Scan for the cell matching the given text and deliver its (X, Y) coordinate at center. 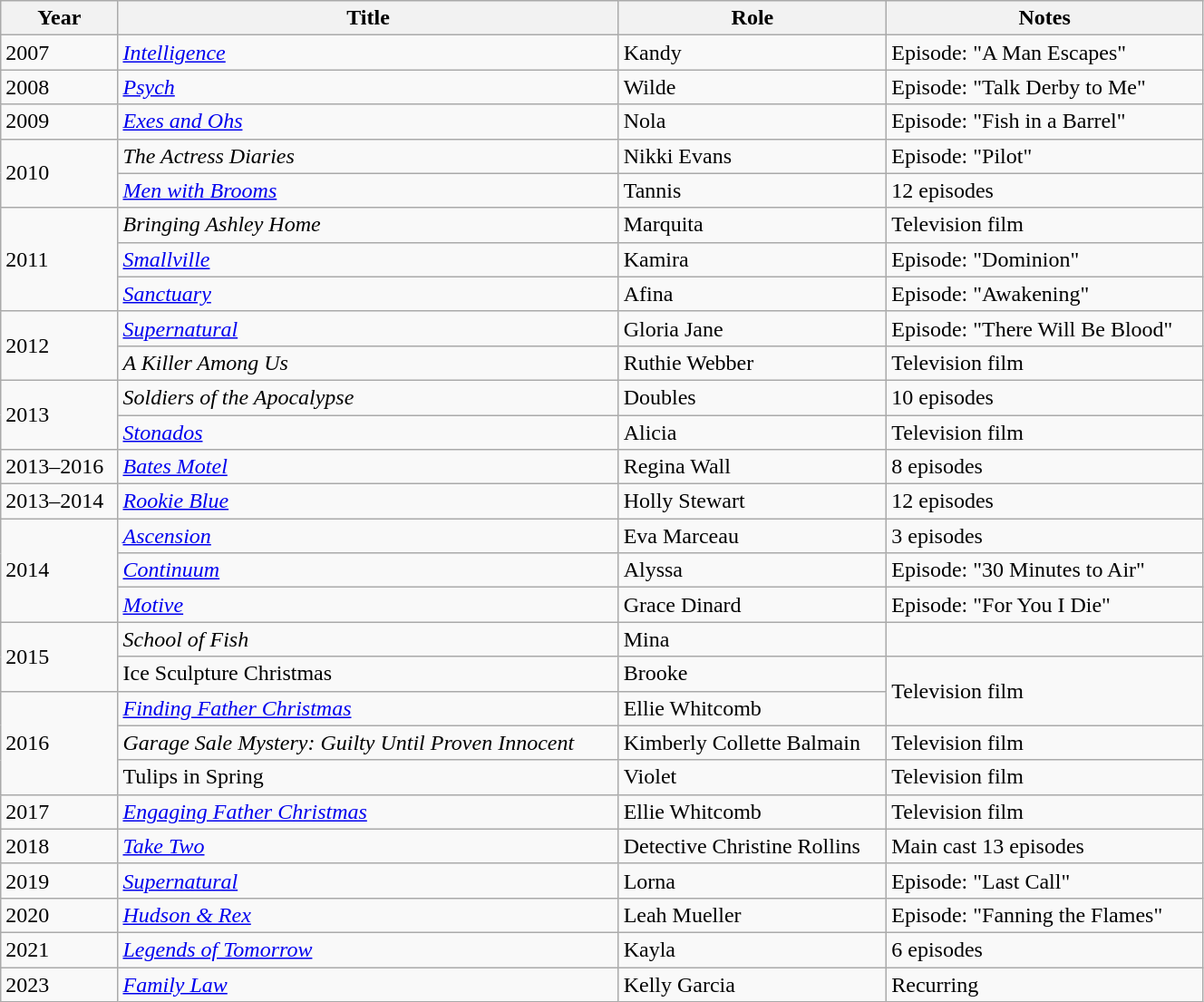
Kandy (752, 53)
Episode: "Awakening" (1044, 294)
Recurring (1044, 984)
A Killer Among Us (368, 363)
2021 (60, 949)
Afina (752, 294)
Episode: "Pilot" (1044, 156)
Episode: "There Will Be Blood" (1044, 328)
Episode: "Dominion" (1044, 259)
Brooke (752, 674)
6 episodes (1044, 949)
Ruthie Webber (752, 363)
Leah Mueller (752, 915)
Gloria Jane (752, 328)
Alyssa (752, 570)
Tannis (752, 190)
Intelligence (368, 53)
2016 (60, 743)
Nikki Evans (752, 156)
Legends of Tomorrow (368, 949)
Violet (752, 777)
Ice Sculpture Christmas (368, 674)
2023 (60, 984)
Mina (752, 639)
Stonados (368, 433)
Rookie Blue (368, 501)
Finding Father Christmas (368, 708)
Marquita (752, 225)
Engaging Father Christmas (368, 812)
Episode: "Fanning the Flames" (1044, 915)
Ascension (368, 536)
Detective Christine Rollins (752, 846)
2009 (60, 122)
Grace Dinard (752, 605)
Episode: "Last Call" (1044, 880)
Garage Sale Mystery: Guilty Until Proven Innocent (368, 743)
Kimberly Collette Balmain (752, 743)
Lorna (752, 880)
Wilde (752, 87)
Soldiers of the Apocalypse (368, 397)
8 episodes (1044, 467)
Main cast 13 episodes (1044, 846)
Episode: "Talk Derby to Me" (1044, 87)
2013–2014 (60, 501)
Episode: "30 Minutes to Air" (1044, 570)
2018 (60, 846)
Hudson & Rex (368, 915)
Eva Marceau (752, 536)
Title (368, 18)
Smallville (368, 259)
Bringing Ashley Home (368, 225)
Regina Wall (752, 467)
Men with Brooms (368, 190)
3 episodes (1044, 536)
Sanctuary (368, 294)
Bates Motel (368, 467)
2013–2016 (60, 467)
Alicia (752, 433)
2015 (60, 657)
Episode: "For You I Die" (1044, 605)
Episode: "A Man Escapes" (1044, 53)
Take Two (368, 846)
Kamira (752, 259)
2019 (60, 880)
Holly Stewart (752, 501)
Episode: "Fish in a Barrel" (1044, 122)
2014 (60, 570)
Motive (368, 605)
Tulips in Spring (368, 777)
Continuum (368, 570)
Psych (368, 87)
2010 (60, 173)
Notes (1044, 18)
2007 (60, 53)
2012 (60, 345)
School of Fish (368, 639)
Role (752, 18)
Exes and Ohs (368, 122)
Kelly Garcia (752, 984)
2008 (60, 87)
Nola (752, 122)
Family Law (368, 984)
10 episodes (1044, 397)
Doubles (752, 397)
2013 (60, 414)
2020 (60, 915)
2017 (60, 812)
2011 (60, 259)
Year (60, 18)
Kayla (752, 949)
The Actress Diaries (368, 156)
